From the cell containing the given text, extract its center point as [x, y] coordinate. 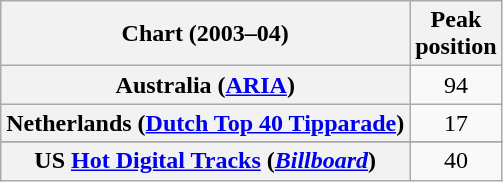
94 [456, 85]
40 [456, 161]
Netherlands (Dutch Top 40 Tipparade) [206, 123]
US Hot Digital Tracks (Billboard) [206, 161]
Peakposition [456, 34]
Australia (ARIA) [206, 85]
Chart (2003–04) [206, 34]
17 [456, 123]
